Search for the cell housing the specified text and yield its [x, y] center coordinate. 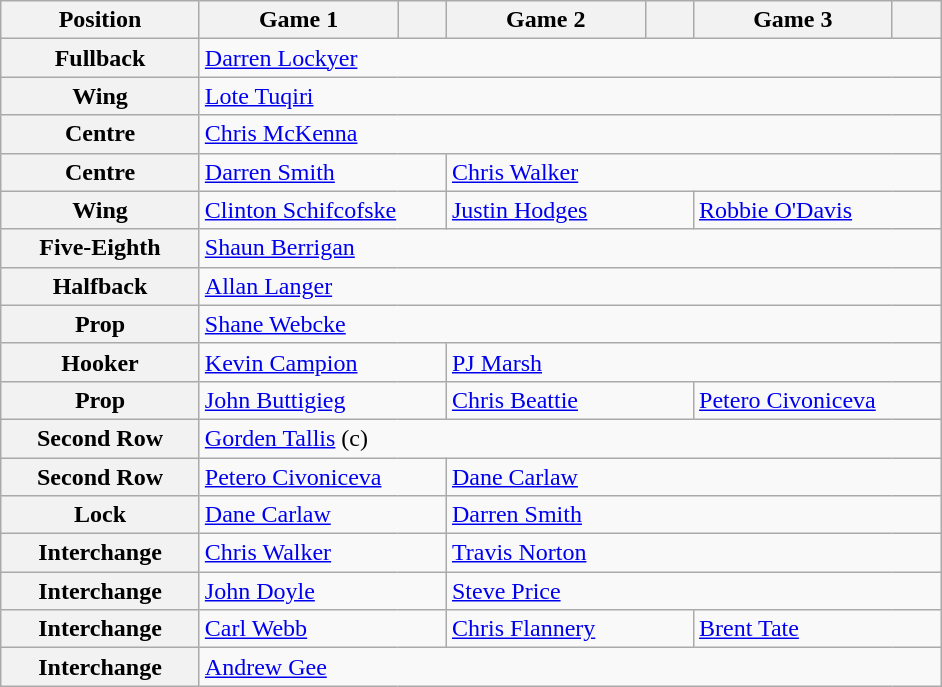
Fullback [100, 58]
John Buttigieg [322, 400]
Justin Hodges [570, 210]
Hooker [100, 362]
Darren Lockyer [570, 58]
Chris Beattie [570, 400]
Shane Webcke [570, 324]
Steve Price [693, 591]
Carl Webb [322, 629]
Andrew Gee [570, 667]
Robbie O'Davis [818, 210]
Position [100, 20]
Shaun Berrigan [570, 248]
Lote Tuqiri [570, 96]
Kevin Campion [322, 362]
Five-Eighth [100, 248]
John Doyle [322, 591]
PJ Marsh [693, 362]
Lock [100, 515]
Game 3 [794, 20]
Halfback [100, 286]
Game 2 [546, 20]
Travis Norton [693, 553]
Brent Tate [818, 629]
Gorden Tallis (c) [570, 438]
Chris McKenna [570, 134]
Chris Flannery [570, 629]
Allan Langer [570, 286]
Game 1 [298, 20]
Clinton Schifcofske [322, 210]
